Capture the cell that displays the provided text and extract its [x, y] central coordinate. 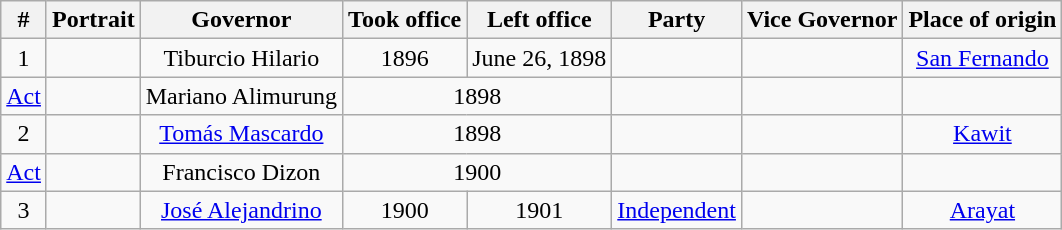
3 [24, 210]
1901 [540, 210]
2 [24, 134]
# [24, 20]
Tomás Mascardo [241, 134]
José Alejandrino [241, 210]
Mariano Alimurung [241, 96]
Party [677, 20]
Took office [405, 20]
San Fernando [982, 58]
Left office [540, 20]
1896 [405, 58]
Portrait [93, 20]
Francisco Dizon [241, 172]
Kawit [982, 134]
Place of origin [982, 20]
Governor [241, 20]
Arayat [982, 210]
1 [24, 58]
June 26, 1898 [540, 58]
Tiburcio Hilario [241, 58]
Independent [677, 210]
Vice Governor [822, 20]
